Pinpoint the cell where the given text exists, returning its (X, Y) midpoint coordinate. 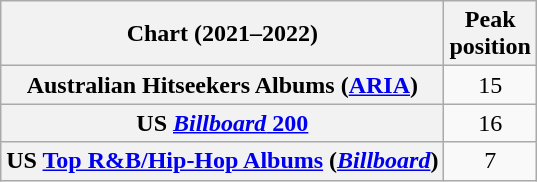
Peakposition (490, 34)
US Billboard 200 (222, 123)
Chart (2021–2022) (222, 34)
Australian Hitseekers Albums (ARIA) (222, 85)
16 (490, 123)
15 (490, 85)
US Top R&B/Hip-Hop Albums (Billboard) (222, 161)
7 (490, 161)
